Search for the cell housing the specified text and yield its (x, y) center coordinate. 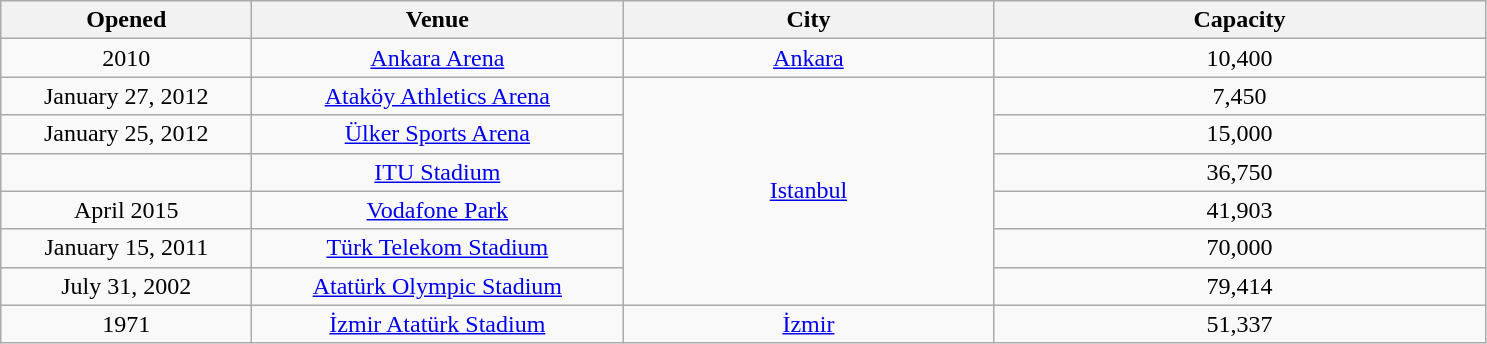
15,000 (1240, 134)
2010 (126, 58)
Türk Telekom Stadium (438, 248)
10,400 (1240, 58)
January 27, 2012 (126, 96)
Istanbul (808, 191)
79,414 (1240, 286)
Ülker Sports Arena (438, 134)
City (808, 20)
Ataköy Athletics Arena (438, 96)
April 2015 (126, 210)
January 15, 2011 (126, 248)
İzmir Atatürk Stadium (438, 324)
7,450 (1240, 96)
ITU Stadium (438, 172)
1971 (126, 324)
36,750 (1240, 172)
İzmir (808, 324)
51,337 (1240, 324)
Venue (438, 20)
70,000 (1240, 248)
Capacity (1240, 20)
Ankara (808, 58)
41,903 (1240, 210)
Ankara Arena (438, 58)
Vodafone Park (438, 210)
July 31, 2002 (126, 286)
Opened (126, 20)
January 25, 2012 (126, 134)
Atatürk Olympic Stadium (438, 286)
